Detect which cell encompasses the target text, then output its (x, y) center coordinate. 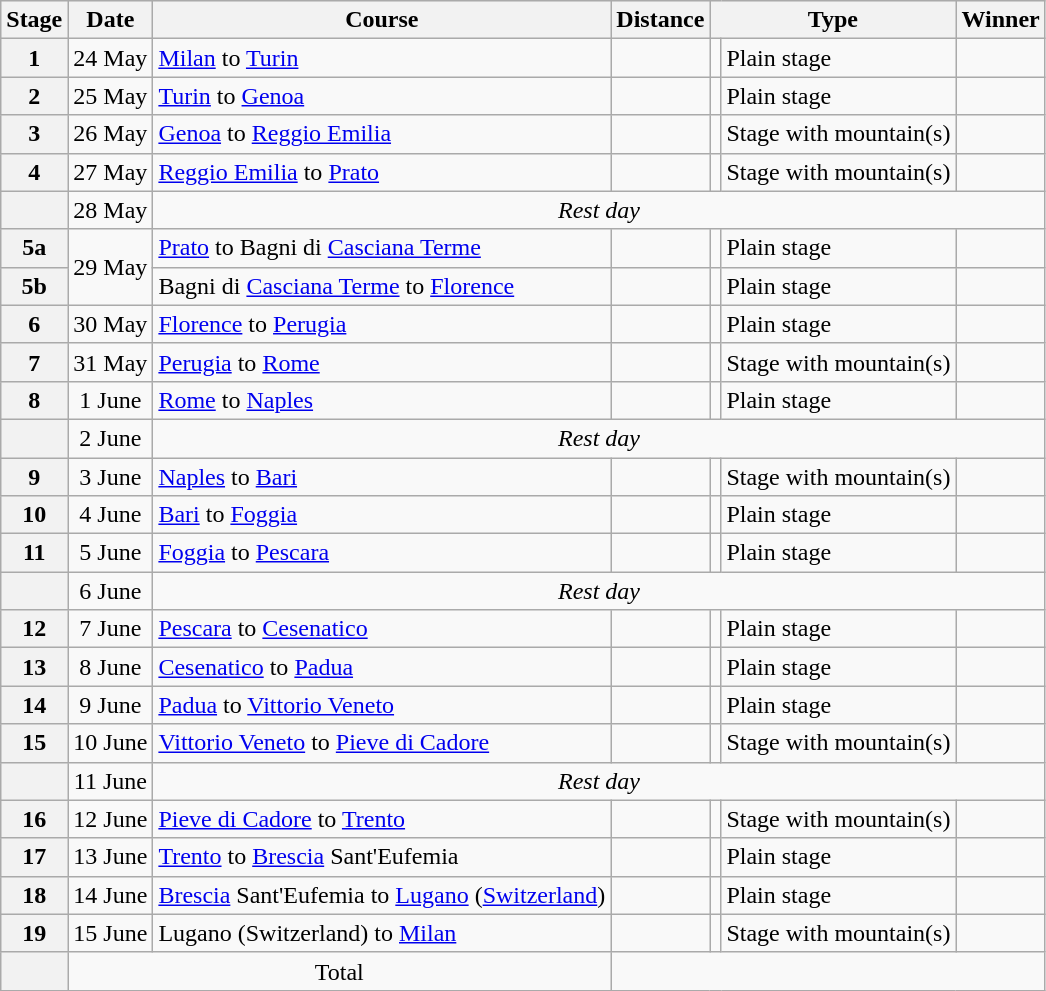
19 (34, 933)
Turin to Genoa (382, 96)
1 (34, 58)
Brescia Sant'Eufemia to Lugano (Switzerland) (382, 895)
Pescara to Cesenatico (382, 629)
11 June (110, 781)
Cesenatico to Padua (382, 667)
5b (34, 286)
Trento to Brescia Sant'Eufemia (382, 857)
Foggia to Pescara (382, 553)
Rome to Naples (382, 400)
16 (34, 819)
Bagni di Casciana Terme to Florence (382, 286)
Reggio Emilia to Prato (382, 172)
Date (110, 20)
8 (34, 400)
Course (382, 20)
5a (34, 248)
7 June (110, 629)
Lugano (Switzerland) to Milan (382, 933)
Pieve di Cadore to Trento (382, 819)
9 (34, 477)
Milan to Turin (382, 58)
28 May (110, 210)
29 May (110, 267)
4 (34, 172)
30 May (110, 324)
7 (34, 362)
15 (34, 743)
Prato to Bagni di Casciana Terme (382, 248)
6 (34, 324)
13 June (110, 857)
Florence to Perugia (382, 324)
Naples to Bari (382, 477)
3 June (110, 477)
17 (34, 857)
10 (34, 515)
12 (34, 629)
4 June (110, 515)
Vittorio Veneto to Pieve di Cadore (382, 743)
Padua to Vittorio Veneto (382, 705)
5 June (110, 553)
Total (340, 971)
12 June (110, 819)
15 June (110, 933)
2 (34, 96)
25 May (110, 96)
Bari to Foggia (382, 515)
27 May (110, 172)
2 June (110, 438)
14 June (110, 895)
10 June (110, 743)
Genoa to Reggio Emilia (382, 134)
Perugia to Rome (382, 362)
11 (34, 553)
31 May (110, 362)
Winner (1000, 20)
13 (34, 667)
26 May (110, 134)
1 June (110, 400)
Distance (660, 20)
3 (34, 134)
14 (34, 705)
9 June (110, 705)
6 June (110, 591)
Stage (34, 20)
Type (833, 20)
18 (34, 895)
8 June (110, 667)
24 May (110, 58)
